Capture the cell that displays the provided text and extract its [x, y] central coordinate. 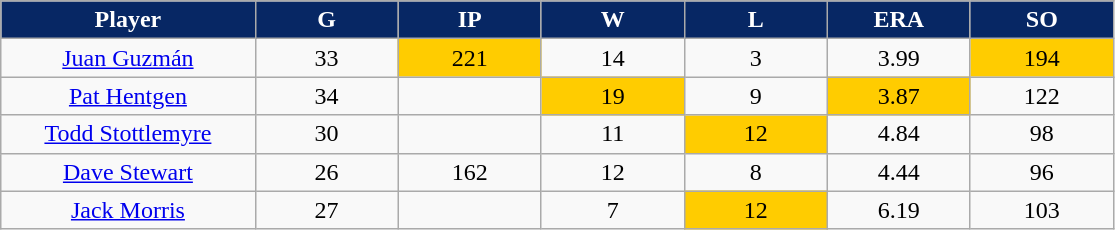
122 [1042, 96]
98 [1042, 134]
Dave Stewart [128, 172]
Jack Morris [128, 210]
SO [1042, 20]
4.84 [898, 134]
162 [470, 172]
Pat Hentgen [128, 96]
3.87 [898, 96]
96 [1042, 172]
9 [756, 96]
103 [1042, 210]
8 [756, 172]
IP [470, 20]
Todd Stottlemyre [128, 134]
Juan Guzmán [128, 58]
W [612, 20]
30 [326, 134]
27 [326, 210]
3.99 [898, 58]
3 [756, 58]
19 [612, 96]
ERA [898, 20]
L [756, 20]
7 [612, 210]
33 [326, 58]
221 [470, 58]
6.19 [898, 210]
4.44 [898, 172]
34 [326, 96]
14 [612, 58]
G [326, 20]
194 [1042, 58]
26 [326, 172]
11 [612, 134]
Player [128, 20]
